Search for the cell housing the specified text and yield its (x, y) center coordinate. 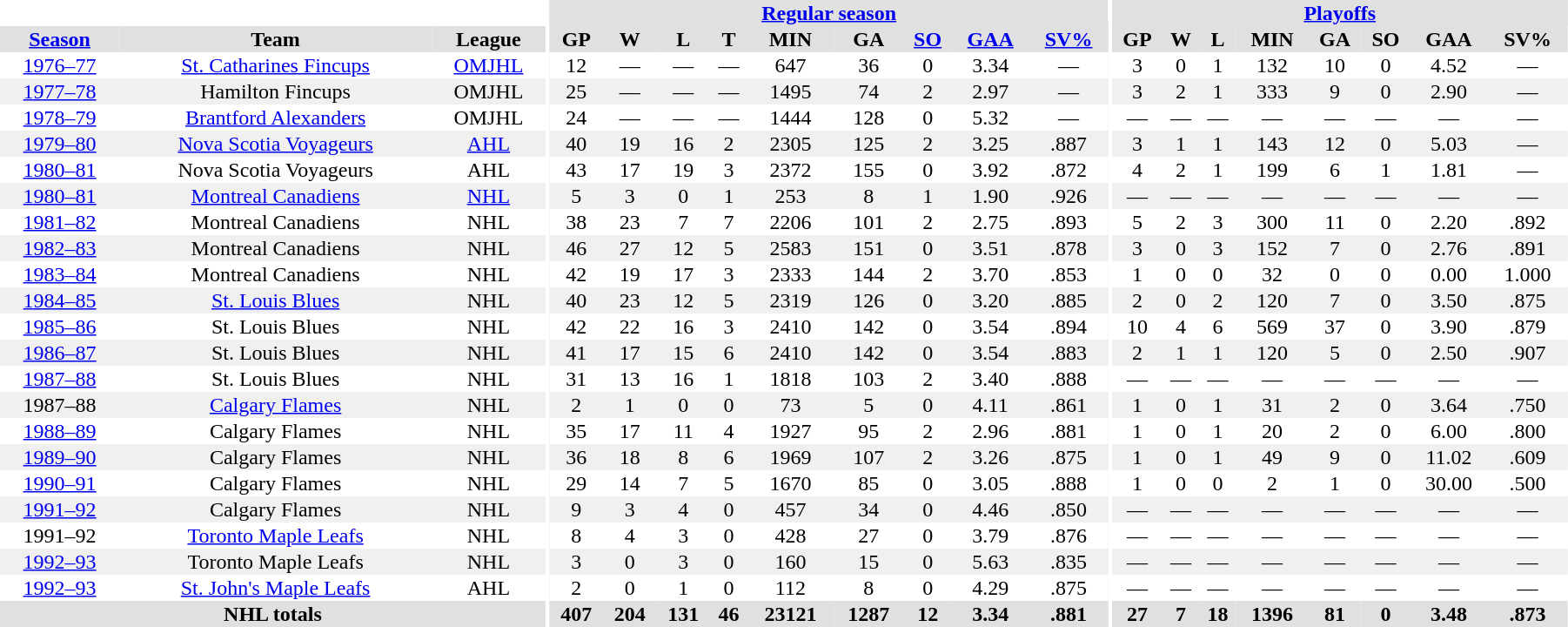
.926 (1069, 196)
.750 (1528, 405)
.835 (1069, 562)
29 (577, 483)
.892 (1528, 222)
20 (1272, 431)
.883 (1069, 353)
128 (868, 118)
.893 (1069, 222)
160 (790, 562)
204 (630, 614)
1444 (790, 118)
.876 (1069, 536)
1495 (790, 91)
.853 (1069, 274)
253 (790, 196)
2.76 (1449, 248)
1984–85 (59, 300)
49 (1272, 457)
457 (790, 509)
1287 (868, 614)
3.48 (1449, 614)
3.20 (990, 300)
3.40 (990, 379)
.894 (1069, 327)
1818 (790, 379)
125 (868, 144)
1982–83 (59, 248)
Season (59, 39)
32 (1272, 274)
2.75 (990, 222)
2.50 (1449, 353)
4.52 (1449, 65)
3.79 (990, 536)
11.02 (1449, 457)
13 (630, 379)
35 (577, 431)
143 (1272, 144)
37 (1335, 327)
3.50 (1449, 300)
5.32 (990, 118)
428 (790, 536)
3.92 (990, 170)
151 (868, 248)
.891 (1528, 248)
1979–80 (59, 144)
Regular season (829, 13)
.873 (1528, 614)
1983–84 (59, 274)
Hamilton Fincups (275, 91)
3.70 (990, 274)
647 (790, 65)
.878 (1069, 248)
407 (577, 614)
30.00 (1449, 483)
131 (684, 614)
6.00 (1449, 431)
Team (275, 39)
22 (630, 327)
.800 (1528, 431)
199 (1272, 170)
T (729, 39)
1978–79 (59, 118)
95 (868, 431)
74 (868, 91)
1969 (790, 457)
43 (577, 170)
.850 (1069, 509)
Playoffs (1340, 13)
107 (868, 457)
103 (868, 379)
4.29 (990, 588)
81 (1335, 614)
3.51 (990, 248)
1396 (1272, 614)
3.05 (990, 483)
1990–91 (59, 483)
2305 (790, 144)
2319 (790, 300)
.861 (1069, 405)
25 (577, 91)
3.64 (1449, 405)
Brantford Alexanders (275, 118)
.885 (1069, 300)
.887 (1069, 144)
.872 (1069, 170)
155 (868, 170)
144 (868, 274)
14 (630, 483)
League (489, 39)
1976–77 (59, 65)
152 (1272, 248)
.609 (1528, 457)
569 (1272, 327)
4.46 (990, 509)
1986–87 (59, 353)
2.97 (990, 91)
112 (790, 588)
2.90 (1449, 91)
1988–89 (59, 431)
34 (868, 509)
1.90 (990, 196)
1.000 (1528, 274)
.907 (1528, 353)
St. Catharines Fincups (275, 65)
2333 (790, 274)
1977–78 (59, 91)
38 (577, 222)
1985–86 (59, 327)
1981–82 (59, 222)
300 (1272, 222)
24 (577, 118)
132 (1272, 65)
2.20 (1449, 222)
23121 (790, 614)
2372 (790, 170)
333 (1272, 91)
4.11 (990, 405)
.879 (1528, 327)
85 (868, 483)
41 (577, 353)
126 (868, 300)
2.96 (990, 431)
3.26 (990, 457)
3.25 (990, 144)
1670 (790, 483)
73 (790, 405)
.500 (1528, 483)
5.03 (1449, 144)
1.81 (1449, 170)
1989–90 (59, 457)
NHL totals (273, 614)
1927 (790, 431)
3.90 (1449, 327)
St. John's Maple Leafs (275, 588)
101 (868, 222)
2583 (790, 248)
2206 (790, 222)
5.63 (990, 562)
0.00 (1449, 274)
